Scan for the cell matching the given text and deliver its [X, Y] coordinate at center. 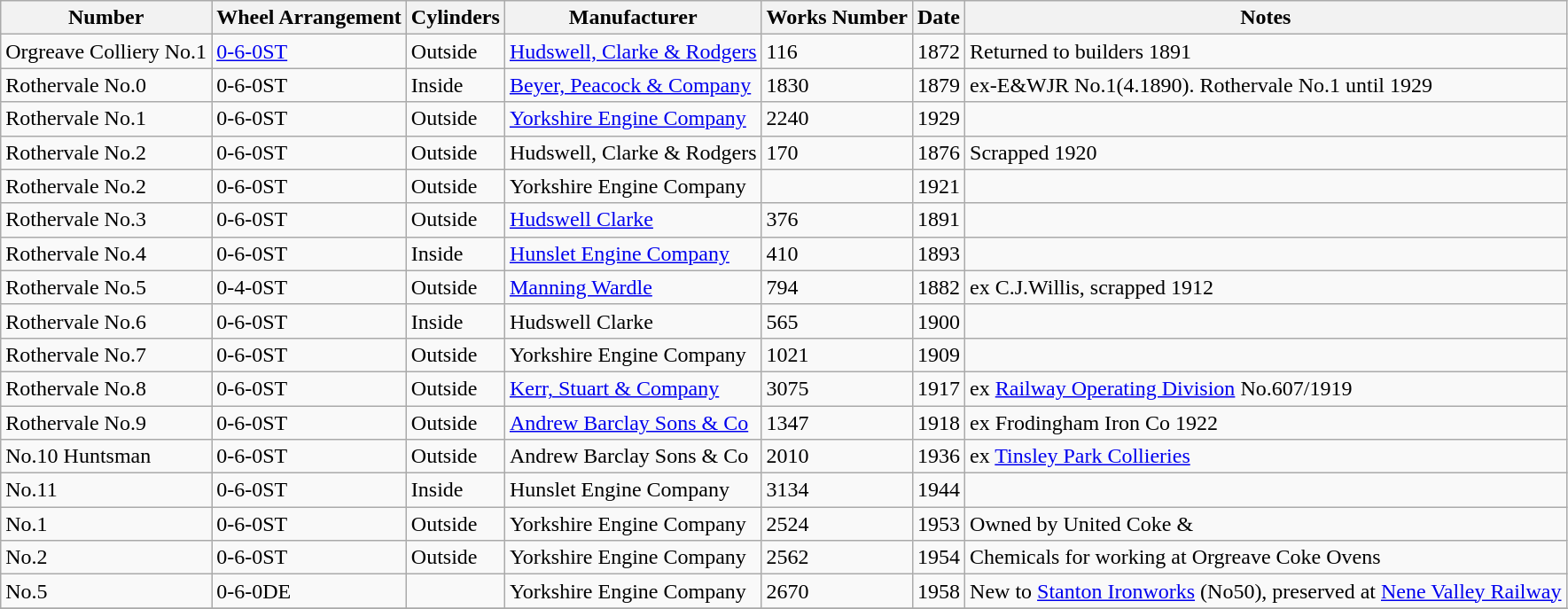
Number [106, 18]
ex Railway Operating Division No.607/1919 [1266, 388]
1882 [938, 287]
No.2 [106, 558]
1954 [938, 558]
0-6-0DE [309, 591]
1900 [938, 321]
ex C.J.Willis, scrapped 1912 [1266, 287]
1918 [938, 423]
Notes [1266, 18]
No.11 [106, 490]
Chemicals for working at Orgreave Coke Ovens [1266, 558]
1893 [938, 254]
ex Tinsley Park Collieries [1266, 457]
Rothervale No.5 [106, 287]
No.10 Huntsman [106, 457]
ex-E&WJR No.1(4.1890). Rothervale No.1 until 1929 [1266, 85]
Manufacturer [633, 18]
0-4-0ST [309, 287]
2562 [837, 558]
1953 [938, 524]
Rothervale No.6 [106, 321]
2524 [837, 524]
1909 [938, 355]
2670 [837, 591]
2010 [837, 457]
Rothervale No.1 [106, 119]
2240 [837, 119]
1917 [938, 388]
Works Number [837, 18]
1879 [938, 85]
No.1 [106, 524]
Rothervale No.4 [106, 254]
1944 [938, 490]
Orgreave Colliery No.1 [106, 51]
Rothervale No.8 [106, 388]
Date [938, 18]
3075 [837, 388]
3134 [837, 490]
565 [837, 321]
116 [837, 51]
1347 [837, 423]
794 [837, 287]
1936 [938, 457]
Manning Wardle [633, 287]
1958 [938, 591]
Kerr, Stuart & Company [633, 388]
Scrapped 1920 [1266, 152]
Rothervale No.3 [106, 220]
1876 [938, 152]
Rothervale No.9 [106, 423]
ex Frodingham Iron Co 1922 [1266, 423]
Rothervale No.7 [106, 355]
1891 [938, 220]
No.5 [106, 591]
1021 [837, 355]
1872 [938, 51]
Beyer, Peacock & Company [633, 85]
Rothervale No.0 [106, 85]
1921 [938, 186]
1929 [938, 119]
Owned by United Coke & [1266, 524]
New to Stanton Ironworks (No50), preserved at Nene Valley Railway [1266, 591]
1830 [837, 85]
170 [837, 152]
Cylinders [456, 18]
Wheel Arrangement [309, 18]
376 [837, 220]
410 [837, 254]
Returned to builders 1891 [1266, 51]
